Return the (X, Y) coordinate for the center point of the cell that contains the specified text.  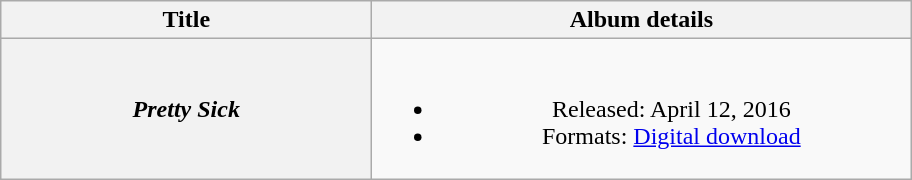
Title (186, 20)
Album details (642, 20)
Pretty Sick (186, 109)
Released: April 12, 2016Formats: Digital download (642, 109)
